Output the (X, Y) coordinate of the center of the cell containing the given text.  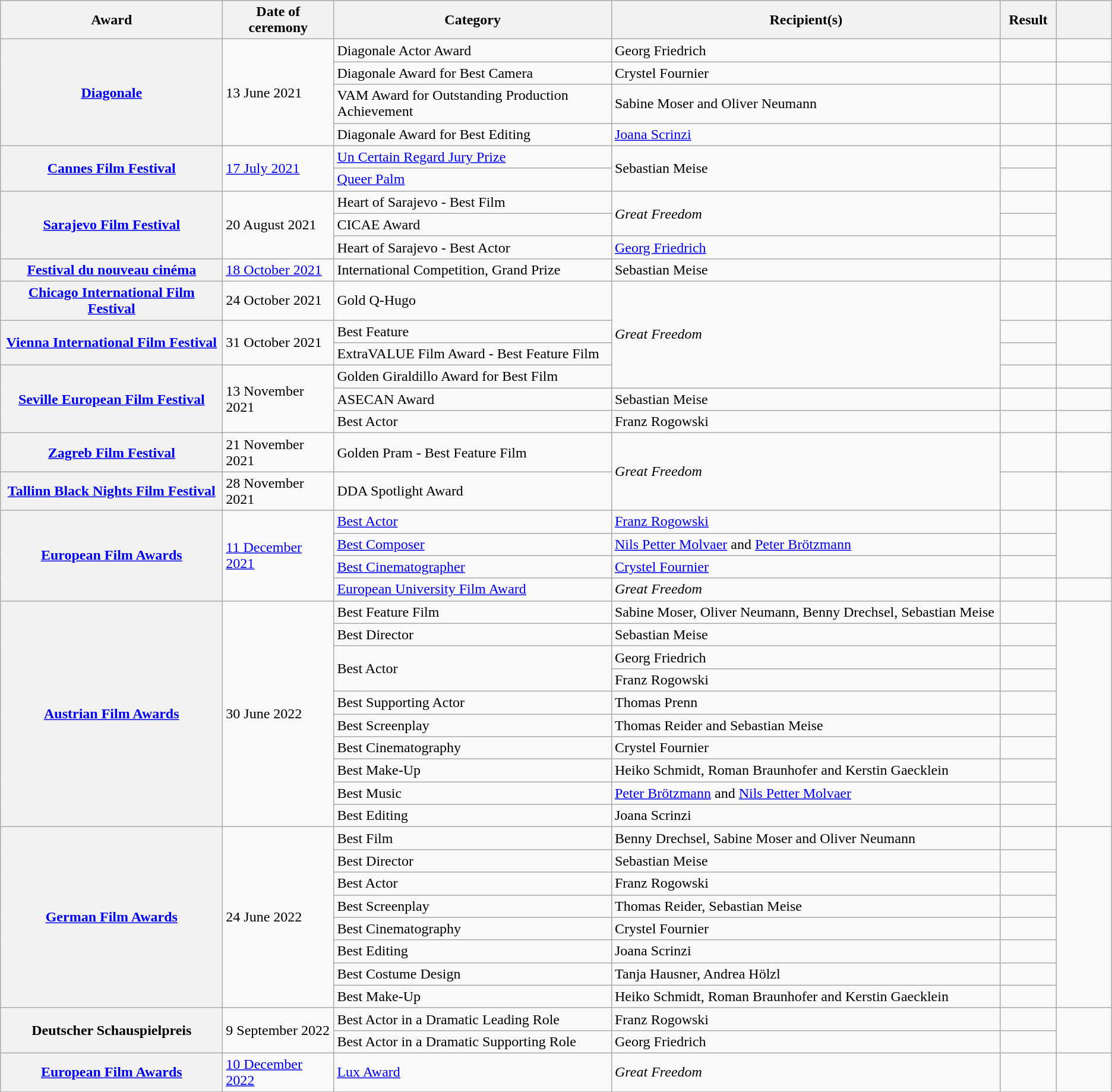
Best Feature (473, 331)
Best Composer (473, 544)
11 December 2021 (278, 556)
Austrian Film Awards (112, 714)
Seville European Film Festival (112, 399)
9 September 2022 (278, 1030)
Result (1028, 20)
ASECAN Award (473, 399)
ExtraVALUE Film Award - Best Feature Film (473, 354)
Best Film (473, 838)
Best Cinematographer (473, 567)
Best Feature Film (473, 612)
18 October 2021 (278, 270)
Heart of Sarajevo - Best Film (473, 202)
21 November 2021 (278, 453)
Festival du nouveau cinéma (112, 270)
Un Certain Regard Jury Prize (473, 157)
Recipient(s) (805, 20)
Thomas Prenn (805, 702)
17 July 2021 (278, 168)
13 June 2021 (278, 93)
Diagonale Actor Award (473, 51)
30 June 2022 (278, 714)
Zagreb Film Festival (112, 453)
Golden Pram - Best Feature Film (473, 453)
Best Actor in a Dramatic Leading Role (473, 1019)
Award (112, 20)
28 November 2021 (278, 491)
24 June 2022 (278, 917)
Golden Giraldillo Award for Best Film (473, 377)
Heart of Sarajevo - Best Actor (473, 247)
DDA Spotlight Award (473, 491)
Date of ceremony (278, 20)
Diagonale (112, 93)
Vienna International Film Festival (112, 342)
10 December 2022 (278, 1072)
24 October 2021 (278, 301)
Queer Palm (473, 179)
Diagonale Award for Best Editing (473, 134)
13 November 2021 (278, 399)
Thomas Reider and Sebastian Meise (805, 725)
German Film Awards (112, 917)
Sarajevo Film Festival (112, 225)
Best Actor in a Dramatic Supporting Role (473, 1041)
VAM Award for Outstanding Production Achievement (473, 103)
Nils Petter Molvaer and Peter Brötzmann (805, 544)
Cannes Film Festival (112, 168)
Sabine Moser, Oliver Neumann, Benny Drechsel, Sebastian Meise (805, 612)
Category (473, 20)
Thomas Reider, Sebastian Meise (805, 906)
Lux Award (473, 1072)
International Competition, Grand Prize (473, 270)
CICAE Award (473, 225)
Deutscher Schauspielpreis (112, 1030)
Tanja Hausner, Andrea Hölzl (805, 974)
Benny Drechsel, Sabine Moser and Oliver Neumann (805, 838)
Tallinn Black Nights Film Festival (112, 491)
Best Music (473, 793)
Best Costume Design (473, 974)
Gold Q-Hugo (473, 301)
20 August 2021 (278, 225)
Best Supporting Actor (473, 702)
Diagonale Award for Best Camera (473, 73)
31 October 2021 (278, 342)
European University Film Award (473, 589)
Sabine Moser and Oliver Neumann (805, 103)
Peter Brötzmann and Nils Petter Molvaer (805, 793)
Chicago International Film Festival (112, 301)
